From the cell containing the given text, extract its center point as (x, y) coordinate. 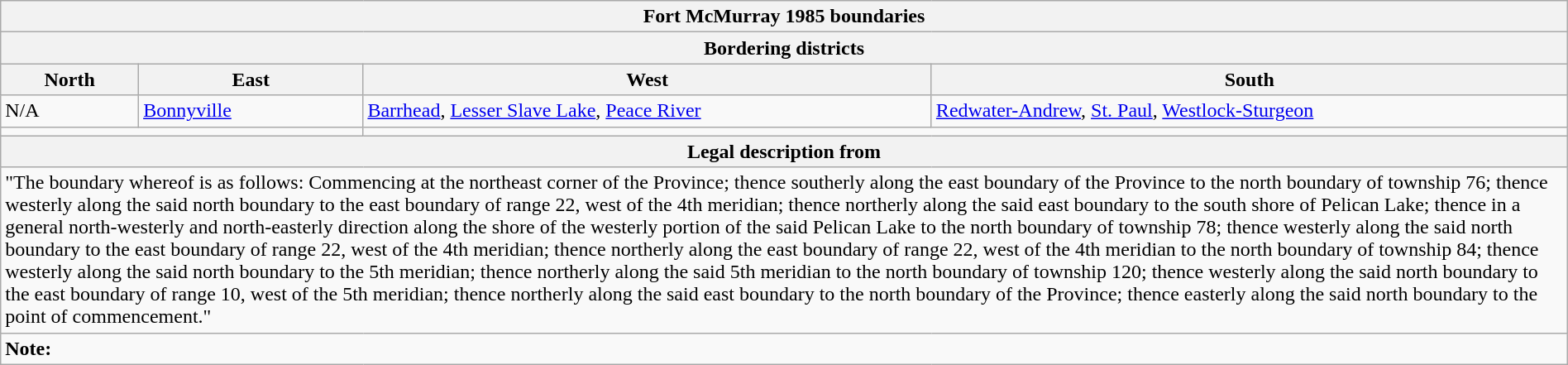
East (251, 79)
Barrhead, Lesser Slave Lake, Peace River (647, 111)
Redwater-Andrew, St. Paul, Westlock-Sturgeon (1249, 111)
Fort McMurray 1985 boundaries (784, 17)
North (69, 79)
Legal description from (784, 151)
Bordering districts (784, 48)
N/A (69, 111)
Note: (784, 348)
South (1249, 79)
Bonnyville (251, 111)
West (647, 79)
